Provide the [X, Y] coordinate of the cell's center where the given text is located.  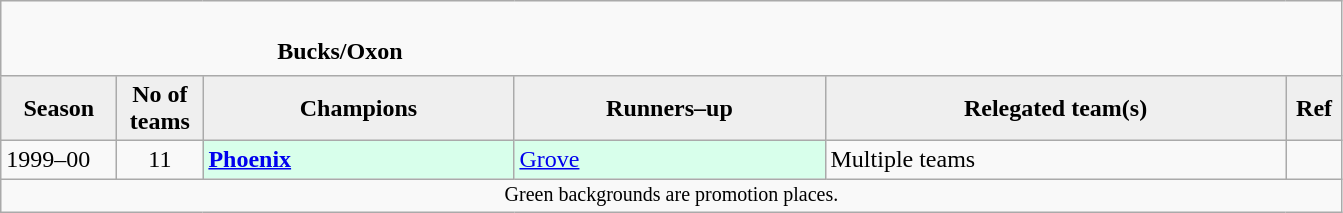
Champions [358, 108]
No of teams [160, 108]
Relegated team(s) [1056, 108]
Grove [670, 159]
Phoenix [358, 159]
Season [59, 108]
Ref [1314, 108]
Multiple teams [1056, 159]
11 [160, 159]
Green backgrounds are promotion places. [672, 194]
Runners–up [670, 108]
1999–00 [59, 159]
